Identify which cell holds the provided text, then report its [X, Y] central coordinate. 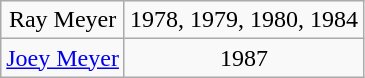
1987 [244, 58]
Joey Meyer [63, 58]
1978, 1979, 1980, 1984 [244, 20]
Ray Meyer [63, 20]
